For the text-containing cell, return its midpoint in (X, Y) coordinate format. 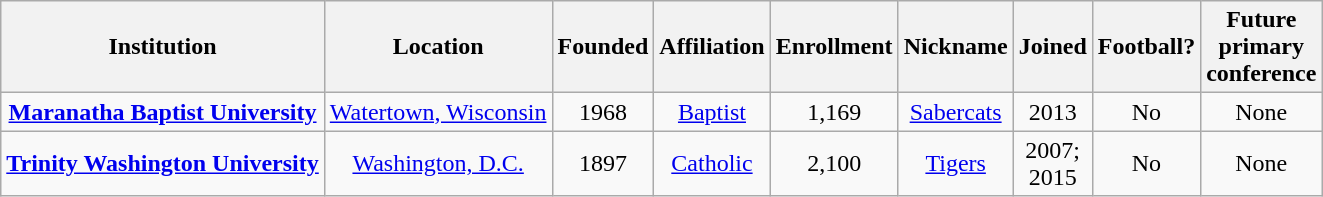
Institution (163, 47)
Enrollment (834, 47)
Watertown, Wisconsin (438, 112)
Washington, D.C. (438, 164)
Maranatha Baptist University (163, 112)
1968 (603, 112)
2013 (1052, 112)
Location (438, 47)
1,169 (834, 112)
Football? (1146, 47)
Futureprimaryconference (1262, 47)
Catholic (712, 164)
Nickname (956, 47)
Founded (603, 47)
2,100 (834, 164)
Tigers (956, 164)
Trinity Washington University (163, 164)
1897 (603, 164)
Joined (1052, 47)
Baptist (712, 112)
Affiliation (712, 47)
2007;2015 (1052, 164)
Sabercats (956, 112)
